Detect which cell encompasses the target text, then output its [x, y] center coordinate. 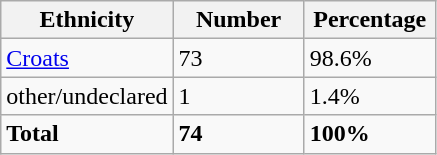
Total [87, 134]
Ethnicity [87, 20]
1.4% [370, 96]
Croats [87, 58]
98.6% [370, 58]
74 [238, 134]
Percentage [370, 20]
Number [238, 20]
73 [238, 58]
other/undeclared [87, 96]
100% [370, 134]
1 [238, 96]
